Find where the given text appears and provide that cell's center as (x, y) coordinate. 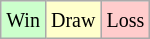
Win (24, 20)
Draw (72, 20)
Loss (126, 20)
